Output the [X, Y] coordinate of the center of the cell containing the given text.  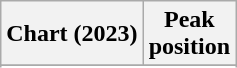
Chart (2023) [72, 34]
Peakposition [189, 34]
